Capture the cell that displays the provided text and extract its [x, y] central coordinate. 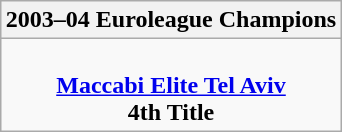
2003–04 Euroleague Champions [170, 20]
Maccabi Elite Tel Aviv 4th Title [170, 85]
